Extract the [x, y] coordinate from the center of the cell holding the provided text.  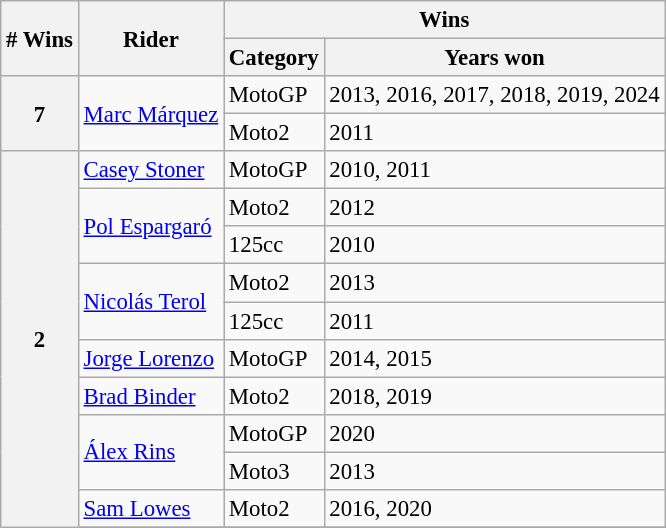
2016, 2020 [494, 509]
2012 [494, 208]
2 [40, 339]
Marc Márquez [150, 114]
Category [274, 58]
2010, 2011 [494, 170]
Sam Lowes [150, 509]
Casey Stoner [150, 170]
Wins [444, 20]
Álex Rins [150, 452]
Rider [150, 38]
2020 [494, 433]
7 [40, 114]
Brad Binder [150, 396]
Jorge Lorenzo [150, 358]
2013, 2016, 2017, 2018, 2019, 2024 [494, 95]
Pol Espargaró [150, 226]
Nicolás Terol [150, 302]
# Wins [40, 38]
Years won [494, 58]
2018, 2019 [494, 396]
2010 [494, 245]
Moto3 [274, 471]
2014, 2015 [494, 358]
